Find where the given text appears and provide that cell's center as [X, Y] coordinate. 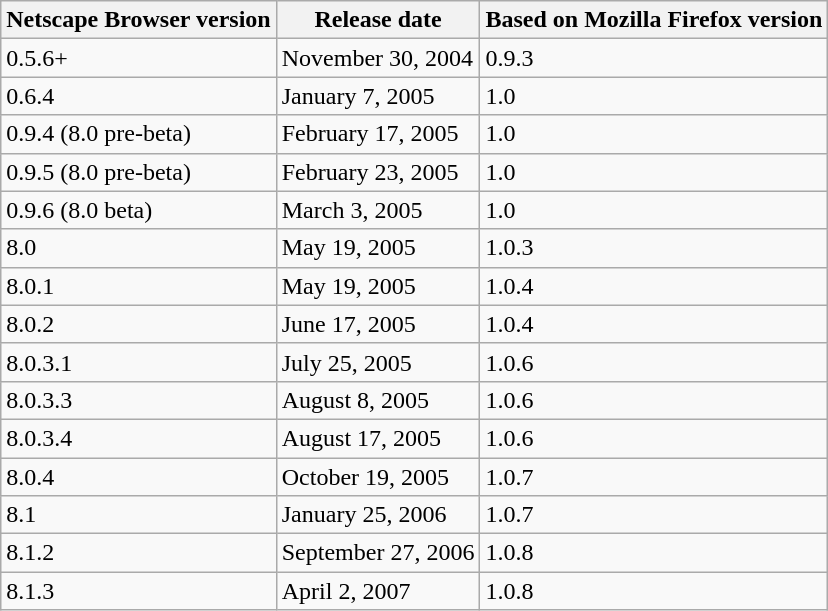
8.1.3 [138, 591]
February 23, 2005 [378, 172]
August 8, 2005 [378, 400]
Based on Mozilla Firefox version [654, 20]
0.9.3 [654, 58]
0.6.4 [138, 96]
8.0.4 [138, 477]
September 27, 2006 [378, 553]
Release date [378, 20]
0.5.6+ [138, 58]
August 17, 2005 [378, 438]
0.9.5 (8.0 pre-beta) [138, 172]
March 3, 2005 [378, 210]
8.0.3.3 [138, 400]
8.1 [138, 515]
January 7, 2005 [378, 96]
1.0.3 [654, 248]
January 25, 2006 [378, 515]
0.9.4 (8.0 pre-beta) [138, 134]
Netscape Browser version [138, 20]
8.0.3.4 [138, 438]
October 19, 2005 [378, 477]
8.0.2 [138, 324]
February 17, 2005 [378, 134]
June 17, 2005 [378, 324]
8.0.1 [138, 286]
0.9.6 (8.0 beta) [138, 210]
November 30, 2004 [378, 58]
April 2, 2007 [378, 591]
8.0.3.1 [138, 362]
July 25, 2005 [378, 362]
8.1.2 [138, 553]
8.0 [138, 248]
